From the cell containing the given text, extract its center point as (X, Y) coordinate. 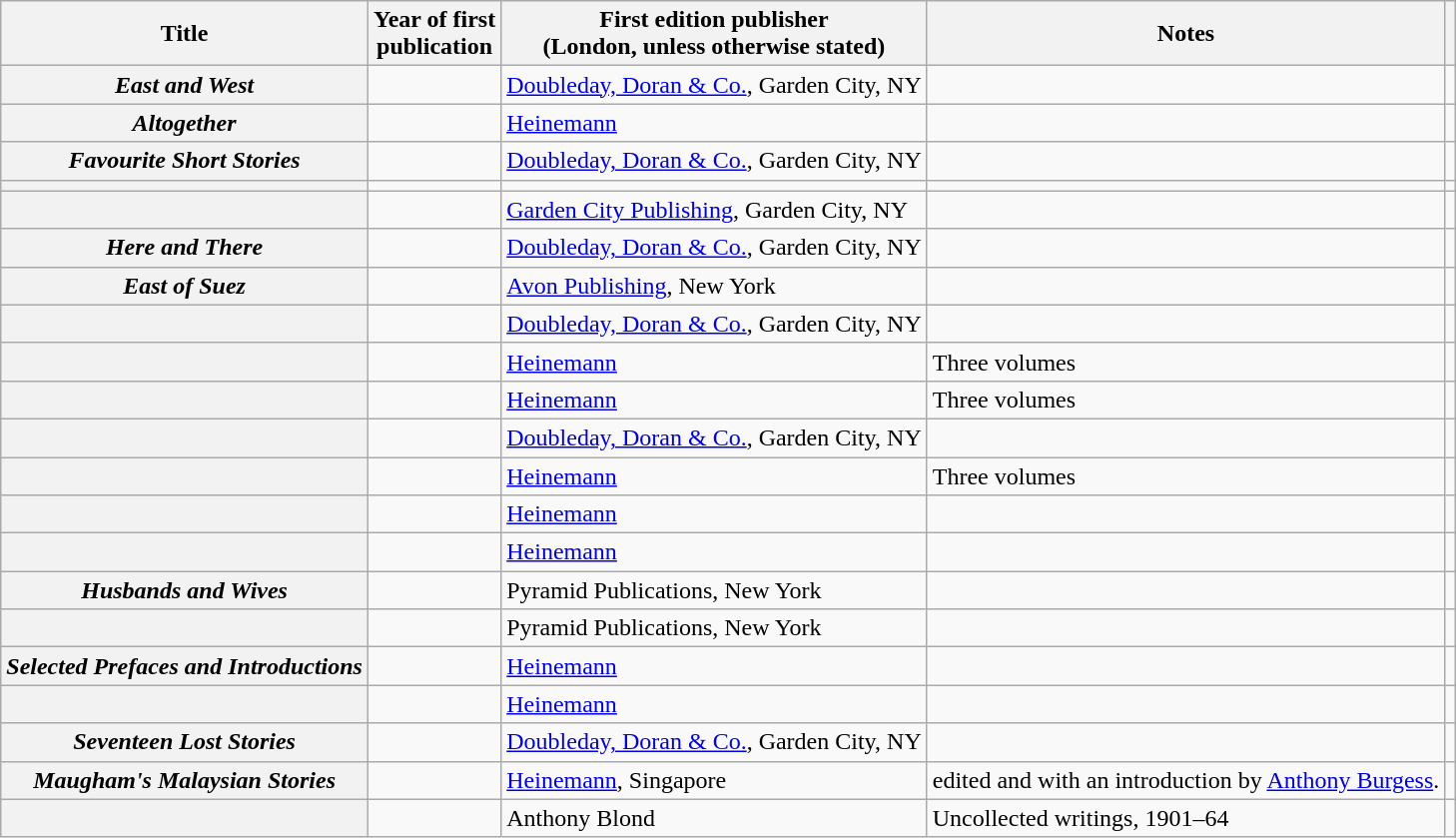
First edition publisher(London, unless otherwise stated) (715, 34)
Maugham's Malaysian Stories (185, 780)
Avon Publishing, New York (715, 286)
Title (185, 34)
Notes (1186, 34)
East and West (185, 85)
Anthony Blond (715, 818)
Uncollected writings, 1901–64 (1186, 818)
Husbands and Wives (185, 590)
edited and with an introduction by Anthony Burgess. (1186, 780)
East of Suez (185, 286)
Selected Prefaces and Introductions (185, 666)
Year of firstpublication (433, 34)
Garden City Publishing, Garden City, NY (715, 210)
Seventeen Lost Stories (185, 742)
Favourite Short Stories (185, 161)
Heinemann, Singapore (715, 780)
Altogether (185, 123)
Here and There (185, 248)
